Search for the cell housing the specified text and yield its [X, Y] center coordinate. 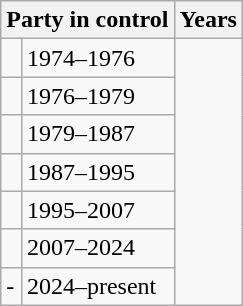
2024–present [98, 286]
1976–1979 [98, 96]
- [12, 286]
1995–2007 [98, 210]
1979–1987 [98, 134]
2007–2024 [98, 248]
Party in control [88, 20]
Years [208, 20]
1987–1995 [98, 172]
1974–1976 [98, 58]
